Return the (X, Y) coordinate for the center point of the cell that contains the specified text.  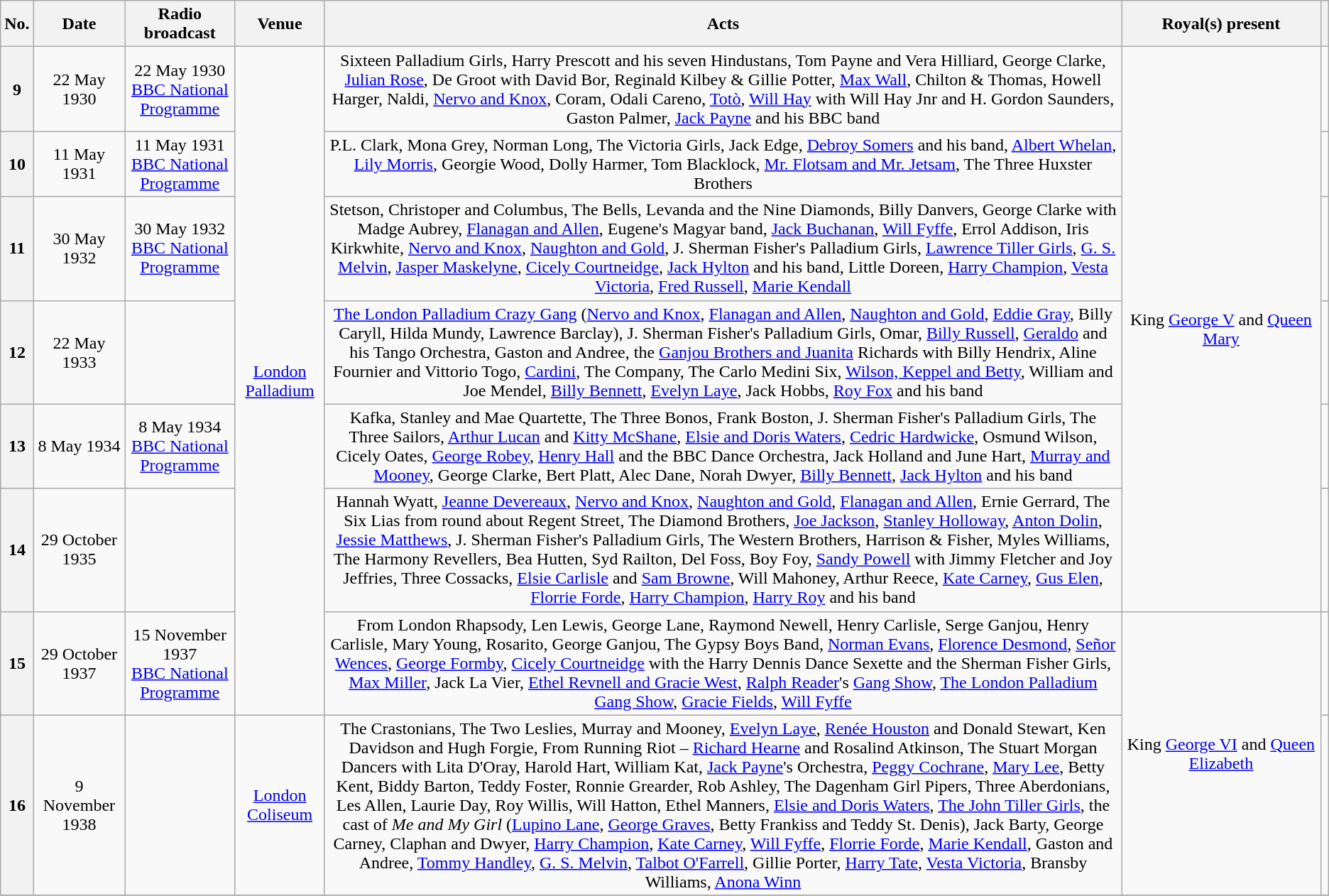
22 May 1930 (80, 89)
16 (17, 805)
Date (80, 24)
11 May 1931 (80, 164)
12 (17, 352)
London Coliseum (280, 805)
9 (17, 89)
King George VI and Queen Elizabeth (1221, 753)
29 October 1935 (80, 550)
8 May 1934 (80, 446)
15 (17, 663)
30 May 1932BBC National Programme (180, 248)
Radio broadcast (180, 24)
Royal(s) present (1221, 24)
10 (17, 164)
11 May 1931BBC National Programme (180, 164)
22 May 1933 (80, 352)
Venue (280, 24)
No. (17, 24)
30 May 1932 (80, 248)
9 November 1938 (80, 805)
14 (17, 550)
22 May 1930BBC National Programme (180, 89)
Acts (723, 24)
29 October 1937 (80, 663)
8 May 1934BBC National Programme (180, 446)
London Palladium (280, 381)
13 (17, 446)
11 (17, 248)
15 November 1937BBC National Programme (180, 663)
King George V and Queen Mary (1221, 329)
